Output the [X, Y] coordinate of the center of the cell containing the given text.  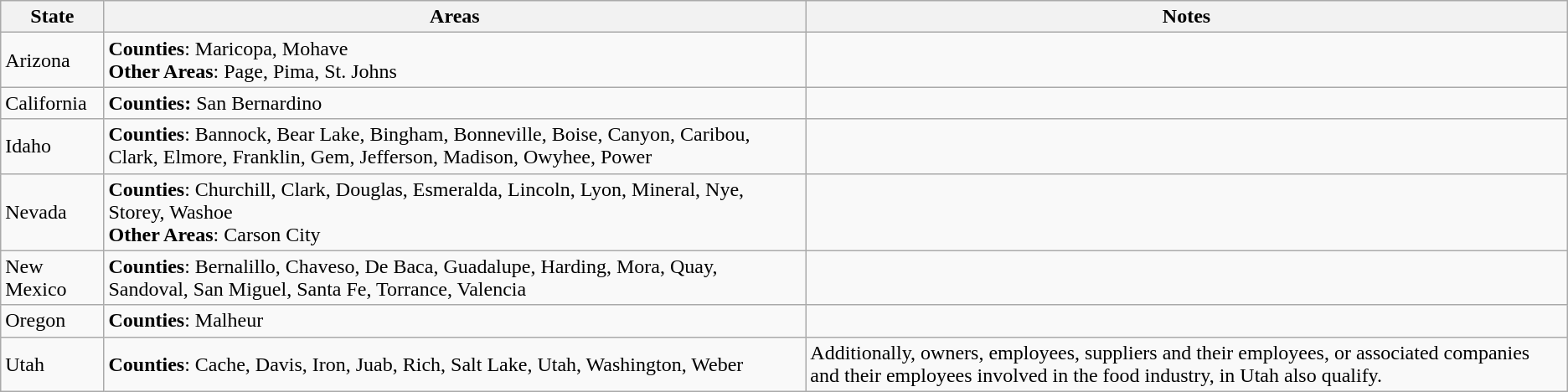
Arizona [52, 60]
Oregon [52, 321]
Counties: Cache, Davis, Iron, Juab, Rich, Salt Lake, Utah, Washington, Weber [455, 364]
State [52, 17]
Nevada [52, 212]
Counties: Maricopa, MohaveOther Areas: Page, Pima, St. Johns [455, 60]
New Mexico [52, 278]
Notes [1186, 17]
Counties: Churchill, Clark, Douglas, Esmeralda, Lincoln, Lyon, Mineral, Nye, Storey, WashoeOther Areas: Carson City [455, 212]
Counties: San Bernardino [455, 103]
California [52, 103]
Counties: Bernalillo, Chaveso, De Baca, Guadalupe, Harding, Mora, Quay, Sandoval, San Miguel, Santa Fe, Torrance, Valencia [455, 278]
Idaho [52, 146]
Counties: Malheur [455, 321]
Areas [455, 17]
Counties: Bannock, Bear Lake, Bingham, Bonneville, Boise, Canyon, Caribou, Clark, Elmore, Franklin, Gem, Jefferson, Madison, Owyhee, Power [455, 146]
Utah [52, 364]
